Extract the [x, y] coordinate from the center of the cell holding the provided text.  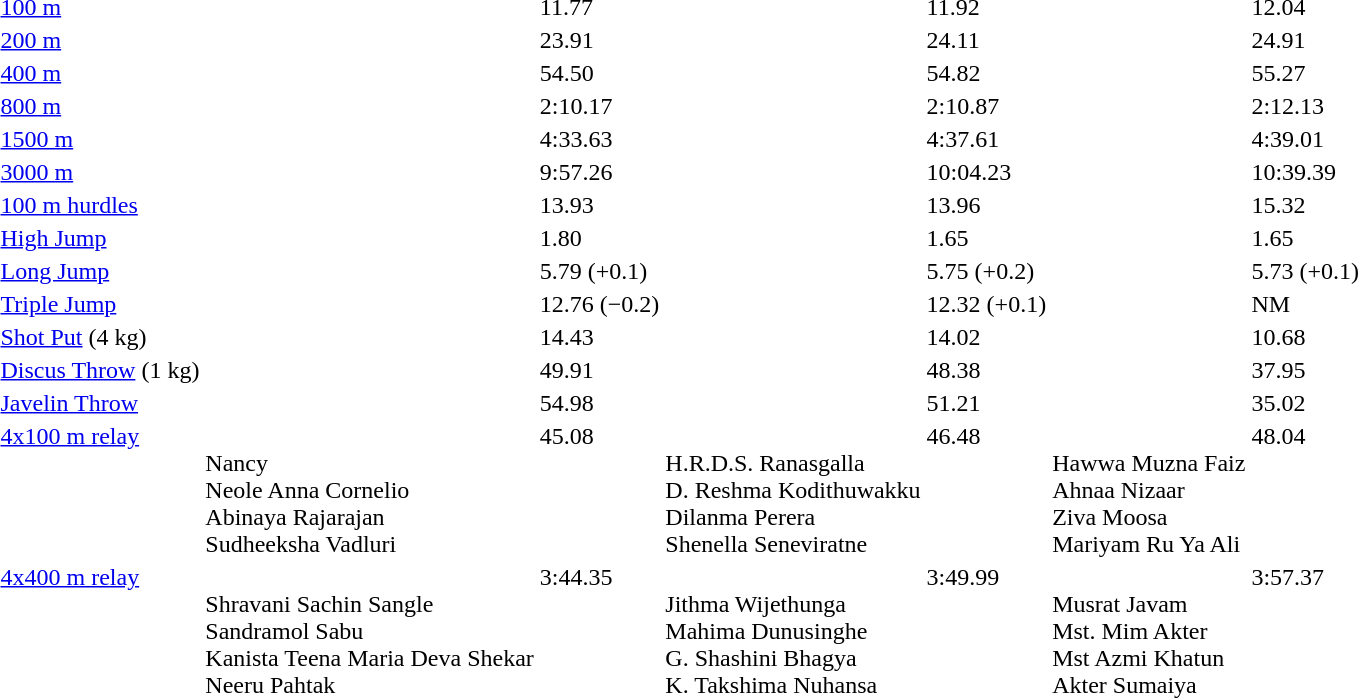
54.50 [600, 73]
5.79 (+0.1) [600, 271]
54.82 [986, 73]
4:33.63 [600, 139]
48.38 [986, 370]
Nancy Neole Anna Cornelio Abinaya Rajarajan Sudheeksha Vadluri [370, 490]
54.98 [600, 403]
2:10.87 [986, 106]
5.75 (+0.2) [986, 271]
13.93 [600, 205]
24.11 [986, 40]
12.76 (−0.2) [600, 304]
49.91 [600, 370]
10:04.23 [986, 172]
45.08 [600, 490]
Hawwa Muzna Faiz Ahnaa Nizaar Ziva Moosa Mariyam Ru Ya Ali [1149, 490]
14.02 [986, 337]
1.80 [600, 238]
H.R.D.S. Ranasgalla D. Reshma Kodithuwakku Dilanma Perera Shenella Seneviratne [793, 490]
23.91 [600, 40]
2:10.17 [600, 106]
13.96 [986, 205]
12.32 (+0.1) [986, 304]
46.48 [986, 490]
9:57.26 [600, 172]
1.65 [986, 238]
51.21 [986, 403]
14.43 [600, 337]
4:37.61 [986, 139]
